Capture the cell that displays the provided text and extract its [X, Y] central coordinate. 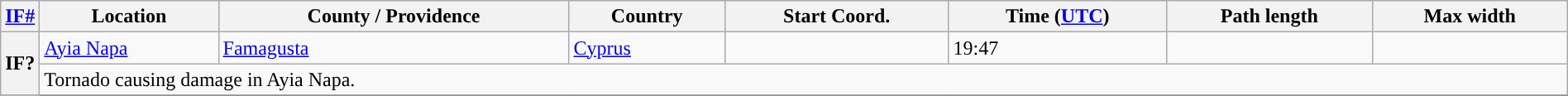
Tornado causing damage in Ayia Napa. [804, 79]
IF# [20, 17]
Start Coord. [837, 17]
IF? [20, 64]
Location [129, 17]
Famagusta [394, 48]
Time (UTC) [1057, 17]
County / Providence [394, 17]
19:47 [1057, 48]
Path length [1269, 17]
Country [647, 17]
Cyprus [647, 48]
Max width [1470, 17]
Ayia Napa [129, 48]
